Find where the given text appears and provide that cell's center as [X, Y] coordinate. 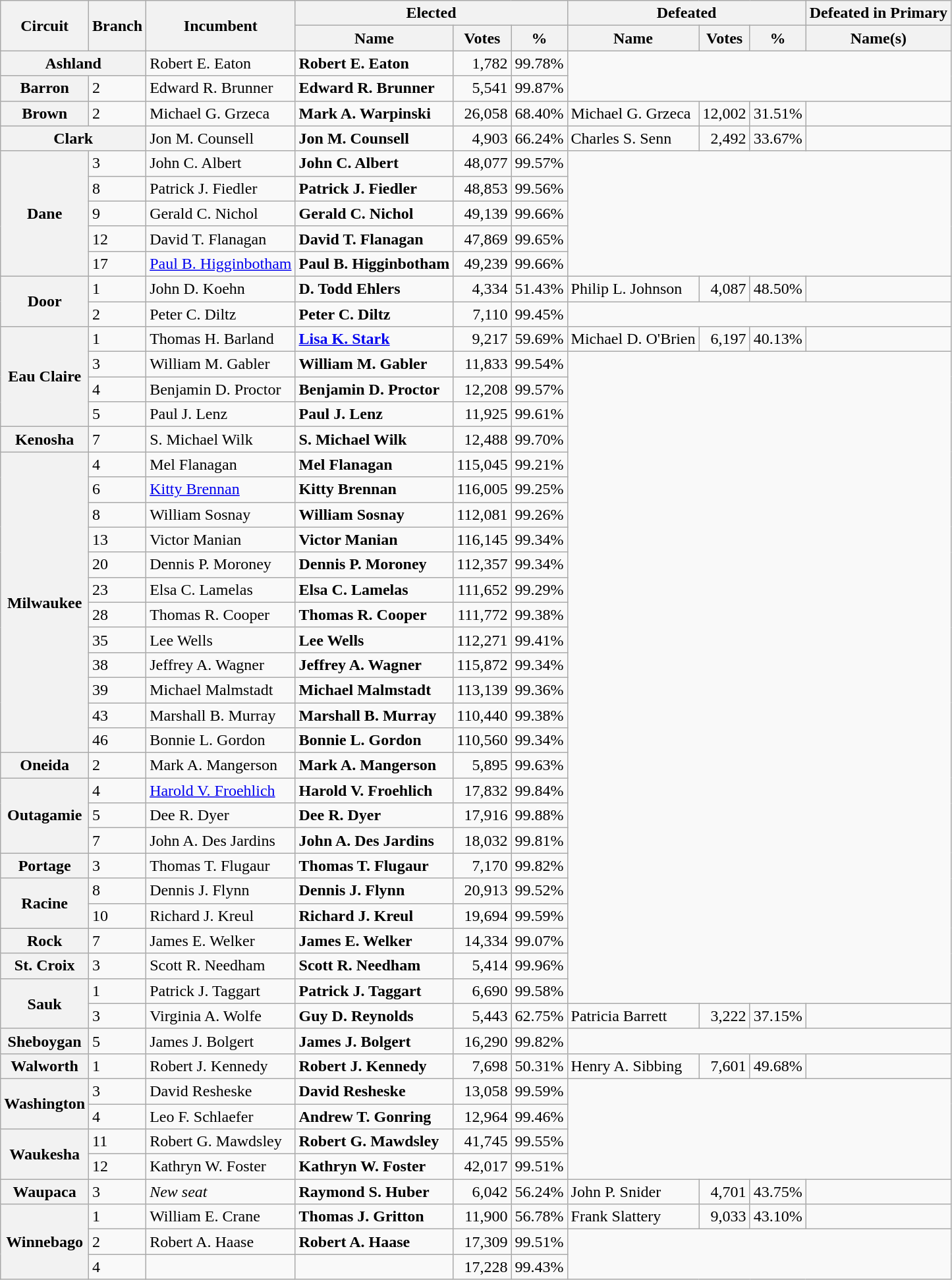
111,772 [482, 615]
116,005 [482, 489]
Philip L. Johnson [633, 289]
33.67% [777, 138]
9 [117, 213]
Defeated [686, 13]
13 [117, 540]
99.45% [539, 314]
23 [117, 590]
Michael D. O'Brien [633, 339]
Brown [45, 113]
7,110 [482, 314]
112,271 [482, 640]
43.10% [777, 1217]
Defeated in Primary [878, 13]
Oneida [45, 765]
Elected [431, 13]
Virginia A. Wolfe [221, 1016]
115,872 [482, 665]
38 [117, 665]
Name(s) [878, 38]
49,139 [482, 213]
Barron [45, 88]
99.65% [539, 238]
17 [117, 264]
99.55% [539, 1142]
20,913 [482, 891]
51.43% [539, 289]
Door [45, 301]
2,492 [725, 138]
99.96% [539, 966]
12,488 [482, 439]
Guy D. Reynolds [374, 1016]
62.75% [539, 1016]
Waukesha [45, 1154]
19,694 [482, 916]
43.75% [777, 1192]
99.88% [539, 816]
13,058 [482, 1091]
47,869 [482, 238]
Circuit [45, 26]
Waupaca [45, 1192]
Frank Slattery [633, 1217]
48.50% [777, 289]
35 [117, 640]
John P. Snider [633, 1192]
Ashland [74, 63]
99.58% [539, 991]
3,222 [725, 1016]
Dane [45, 213]
56.78% [539, 1217]
116,145 [482, 540]
5,541 [482, 88]
42,017 [482, 1167]
37.15% [777, 1016]
99.70% [539, 439]
5,414 [482, 966]
49,239 [482, 264]
66.24% [539, 138]
12,964 [482, 1117]
Eau Claire [45, 377]
Thomas H. Barland [221, 339]
99.52% [539, 891]
14,334 [482, 941]
48,853 [482, 188]
111,652 [482, 590]
Patricia Barrett [633, 1016]
7,170 [482, 866]
112,357 [482, 565]
Milwaukee [45, 602]
99.26% [539, 515]
Henry A. Sibbing [633, 1066]
4,334 [482, 289]
Leo F. Schlaefer [221, 1117]
Incumbent [221, 26]
110,560 [482, 740]
4,903 [482, 138]
99.29% [539, 590]
5,895 [482, 765]
Charles S. Senn [633, 138]
12,002 [725, 113]
99.63% [539, 765]
St. Croix [45, 966]
5,443 [482, 1016]
99.21% [539, 464]
11,925 [482, 414]
1,782 [482, 63]
99.07% [539, 941]
7,601 [725, 1066]
11 [117, 1142]
6,042 [482, 1192]
Sauk [45, 1003]
18,032 [482, 841]
16,290 [482, 1041]
Mark A. Warpinski [374, 113]
99.81% [539, 841]
William E. Crane [221, 1217]
113,139 [482, 690]
6 [117, 489]
99.87% [539, 88]
6,690 [482, 991]
Winnebago [45, 1242]
56.24% [539, 1192]
31.51% [777, 113]
17,309 [482, 1242]
50.31% [539, 1066]
11,900 [482, 1217]
99.36% [539, 690]
Racine [45, 903]
99.61% [539, 414]
Walworth [45, 1066]
17,228 [482, 1267]
17,832 [482, 791]
68.40% [539, 113]
99.84% [539, 791]
7,698 [482, 1066]
49.68% [777, 1066]
Clark [74, 138]
Sheboygan [45, 1041]
John D. Koehn [221, 289]
New seat [221, 1192]
112,081 [482, 515]
99.54% [539, 364]
4,701 [725, 1192]
Andrew T. Gonring [374, 1117]
39 [117, 690]
Thomas J. Gritton [374, 1217]
Kenosha [45, 439]
59.69% [539, 339]
99.56% [539, 188]
9,033 [725, 1217]
99.43% [539, 1267]
12,208 [482, 389]
Raymond S. Huber [374, 1192]
110,440 [482, 715]
10 [117, 916]
48,077 [482, 163]
17,916 [482, 816]
Rock [45, 941]
11,833 [482, 364]
Branch [117, 26]
41,745 [482, 1142]
99.41% [539, 640]
Lisa K. Stark [374, 339]
28 [117, 615]
Portage [45, 866]
20 [117, 565]
99.46% [539, 1117]
9,217 [482, 339]
40.13% [777, 339]
99.78% [539, 63]
Outagamie [45, 816]
99.25% [539, 489]
46 [117, 740]
4,087 [725, 289]
26,058 [482, 113]
D. Todd Ehlers [374, 289]
43 [117, 715]
6,197 [725, 339]
115,045 [482, 464]
Washington [45, 1103]
